Search for the cell housing the specified text and yield its (x, y) center coordinate. 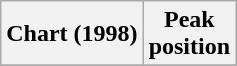
Peakposition (189, 34)
Chart (1998) (72, 34)
